Extract the [X, Y] coordinate from the center of the cell holding the provided text.  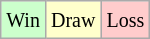
Loss [126, 20]
Draw [72, 20]
Win [24, 20]
